Return [X, Y] of the center of cell containing provided text 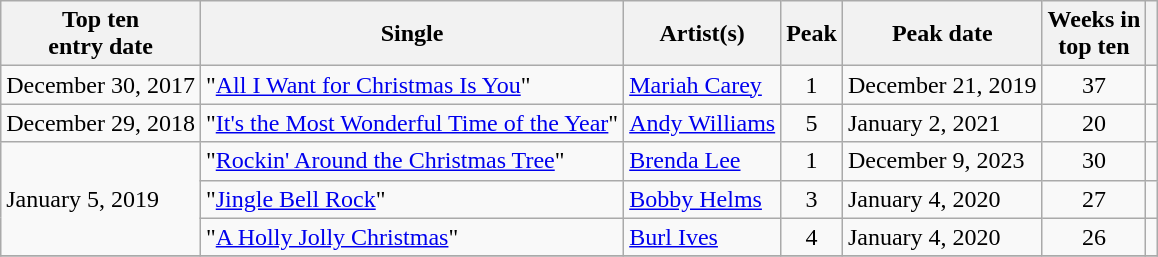
January 2, 2021 [942, 123]
20 [1094, 123]
Mariah Carey [702, 85]
Artist(s) [702, 34]
January 5, 2019 [101, 199]
27 [1094, 199]
Andy Williams [702, 123]
December 29, 2018 [101, 123]
Burl Ives [702, 237]
"Jingle Bell Rock" [412, 199]
Brenda Lee [702, 161]
"All I Want for Christmas Is You" [412, 85]
Top tenentry date [101, 34]
December 9, 2023 [942, 161]
3 [812, 199]
December 30, 2017 [101, 85]
5 [812, 123]
Weeks intop ten [1094, 34]
37 [1094, 85]
26 [1094, 237]
"Rockin' Around the Christmas Tree" [412, 161]
"It's the Most Wonderful Time of the Year" [412, 123]
Peak date [942, 34]
4 [812, 237]
Bobby Helms [702, 199]
Peak [812, 34]
Single [412, 34]
"A Holly Jolly Christmas" [412, 237]
30 [1094, 161]
December 21, 2019 [942, 85]
